Return (x, y) of the center of cell containing provided text 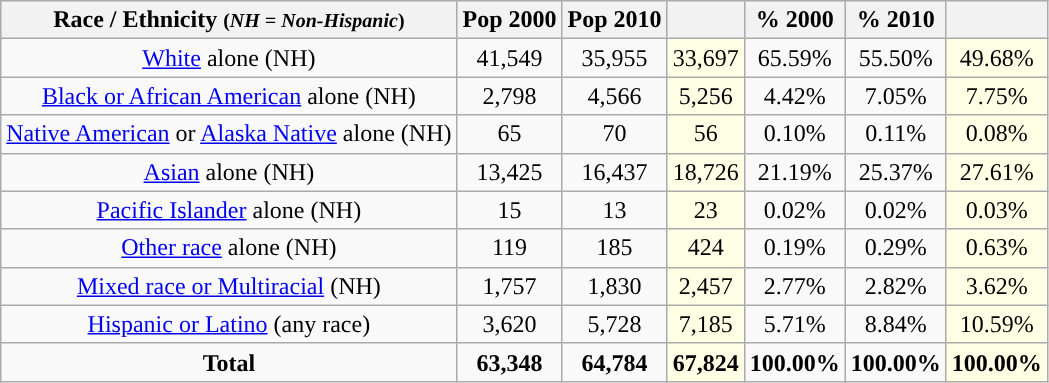
25.37% (896, 172)
4.42% (794, 96)
35,955 (614, 58)
119 (510, 248)
2.77% (794, 286)
0.63% (996, 248)
2,798 (510, 96)
0.03% (996, 210)
Pacific Islander alone (NH) (229, 210)
Pop 2000 (510, 20)
10.59% (996, 324)
Race / Ethnicity (NH = Non-Hispanic) (229, 20)
16,437 (614, 172)
White alone (NH) (229, 58)
% 2010 (896, 20)
7.05% (896, 96)
Mixed race or Multiracial (NH) (229, 286)
3,620 (510, 324)
13,425 (510, 172)
4,566 (614, 96)
8.84% (896, 324)
5.71% (794, 324)
Black or African American alone (NH) (229, 96)
0.29% (896, 248)
2.82% (896, 286)
1,757 (510, 286)
0.19% (794, 248)
21.19% (794, 172)
67,824 (706, 362)
64,784 (614, 362)
185 (614, 248)
27.61% (996, 172)
63,348 (510, 362)
18,726 (706, 172)
41,549 (510, 58)
0.11% (896, 134)
Native American or Alaska Native alone (NH) (229, 134)
33,697 (706, 58)
15 (510, 210)
Asian alone (NH) (229, 172)
70 (614, 134)
Pop 2010 (614, 20)
23 (706, 210)
13 (614, 210)
424 (706, 248)
56 (706, 134)
49.68% (996, 58)
7,185 (706, 324)
% 2000 (794, 20)
5,728 (614, 324)
7.75% (996, 96)
Total (229, 362)
55.50% (896, 58)
0.08% (996, 134)
65.59% (794, 58)
1,830 (614, 286)
3.62% (996, 286)
2,457 (706, 286)
Other race alone (NH) (229, 248)
Hispanic or Latino (any race) (229, 324)
65 (510, 134)
0.10% (794, 134)
5,256 (706, 96)
